Pinpoint the cell where the given text exists, returning its (X, Y) midpoint coordinate. 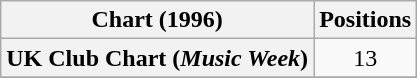
Chart (1996) (158, 20)
13 (366, 58)
Positions (366, 20)
UK Club Chart (Music Week) (158, 58)
